Pinpoint the cell where the given text exists, returning its [X, Y] midpoint coordinate. 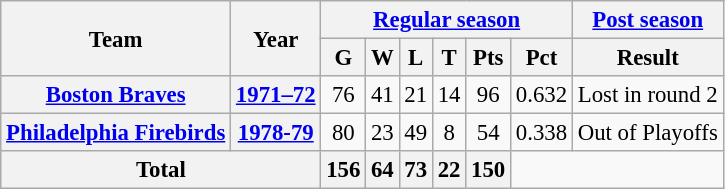
64 [382, 170]
Year [276, 38]
54 [488, 133]
Out of Playoffs [648, 133]
156 [344, 170]
80 [344, 133]
1971–72 [276, 95]
Post season [648, 20]
L [416, 58]
21 [416, 95]
0.338 [542, 133]
Boston Braves [116, 95]
96 [488, 95]
0.632 [542, 95]
41 [382, 95]
Pts [488, 58]
150 [488, 170]
49 [416, 133]
1978-79 [276, 133]
W [382, 58]
8 [448, 133]
Philadelphia Firebirds [116, 133]
Result [648, 58]
T [448, 58]
G [344, 58]
22 [448, 170]
Total [161, 170]
76 [344, 95]
Lost in round 2 [648, 95]
14 [448, 95]
23 [382, 133]
73 [416, 170]
Team [116, 38]
Pct [542, 58]
Regular season [447, 20]
